Search for the cell housing the specified text and yield its (X, Y) center coordinate. 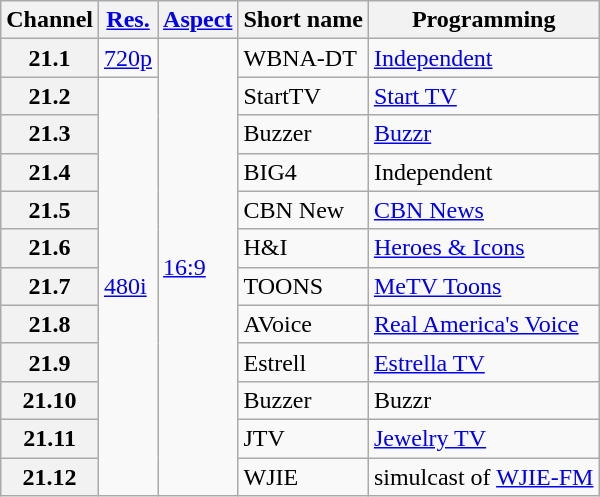
Aspect (198, 20)
21.2 (50, 96)
21.4 (50, 172)
21.9 (50, 362)
WBNA-DT (303, 58)
21.10 (50, 400)
21.5 (50, 210)
Real America's Voice (484, 324)
StartTV (303, 96)
Channel (50, 20)
CBN News (484, 210)
21.6 (50, 248)
TOONS (303, 286)
720p (128, 58)
MeTV Toons (484, 286)
BIG4 (303, 172)
21.11 (50, 438)
21.8 (50, 324)
WJIE (303, 477)
21.1 (50, 58)
Short name (303, 20)
Heroes & Icons (484, 248)
Res. (128, 20)
Estrella TV (484, 362)
Start TV (484, 96)
H&I (303, 248)
21.12 (50, 477)
16:9 (198, 268)
AVoice (303, 324)
CBN New (303, 210)
21.7 (50, 286)
Estrell (303, 362)
Jewelry TV (484, 438)
simulcast of WJIE-FM (484, 477)
21.3 (50, 134)
JTV (303, 438)
Programming (484, 20)
480i (128, 286)
